Search for the cell housing the specified text and yield its [x, y] center coordinate. 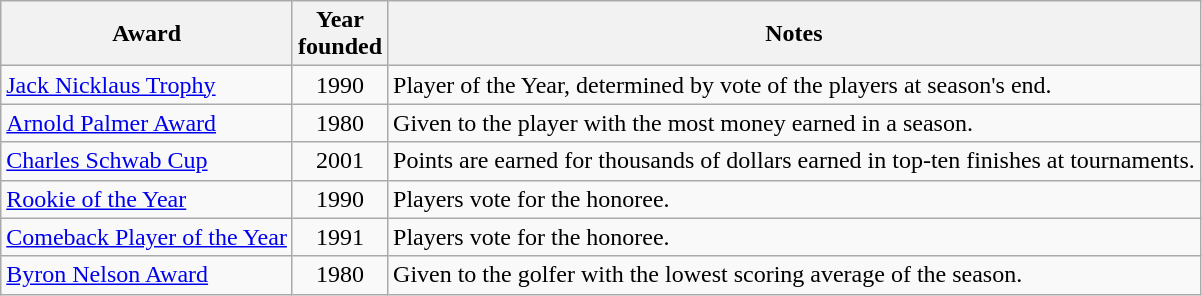
Comeback Player of the Year [147, 237]
Yearfounded [340, 34]
Given to the player with the most money earned in a season. [794, 123]
Byron Nelson Award [147, 275]
2001 [340, 161]
Charles Schwab Cup [147, 161]
Jack Nicklaus Trophy [147, 85]
1991 [340, 237]
Notes [794, 34]
Award [147, 34]
Given to the golfer with the lowest scoring average of the season. [794, 275]
Player of the Year, determined by vote of the players at season's end. [794, 85]
Points are earned for thousands of dollars earned in top-ten finishes at tournaments. [794, 161]
Arnold Palmer Award [147, 123]
Rookie of the Year [147, 199]
